Output the [X, Y] coordinate of the center of the cell containing the given text.  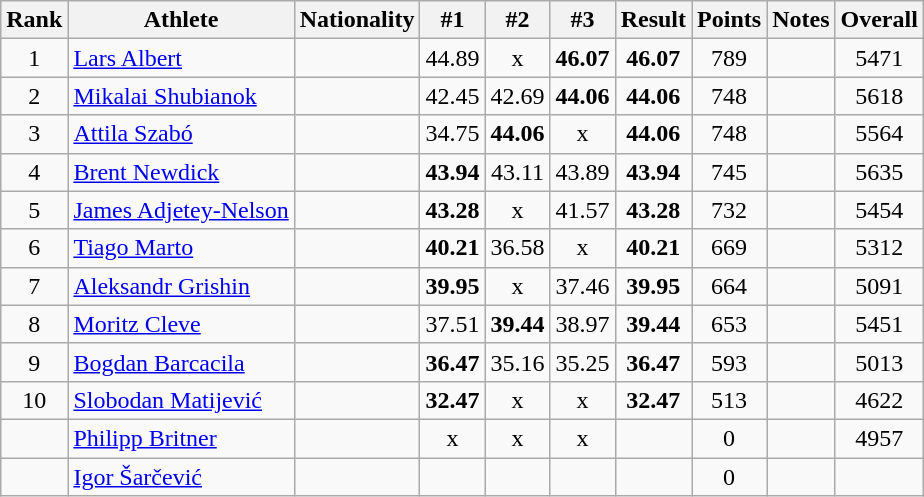
Notes [801, 20]
732 [730, 210]
Aleksandr Grishin [181, 286]
6 [34, 248]
5635 [879, 172]
Attila Szabó [181, 134]
Overall [879, 20]
#1 [452, 20]
5564 [879, 134]
Philipp Britner [181, 438]
5451 [879, 324]
43.11 [518, 172]
#3 [582, 20]
Points [730, 20]
#2 [518, 20]
593 [730, 362]
35.25 [582, 362]
Lars Albert [181, 58]
James Adjetey-Nelson [181, 210]
2 [34, 96]
Brent Newdick [181, 172]
5091 [879, 286]
653 [730, 324]
5471 [879, 58]
Tiago Marto [181, 248]
513 [730, 400]
Mikalai Shubianok [181, 96]
42.45 [452, 96]
43.89 [582, 172]
Bogdan Barcacila [181, 362]
44.89 [452, 58]
3 [34, 134]
Nationality [357, 20]
669 [730, 248]
5454 [879, 210]
38.97 [582, 324]
5312 [879, 248]
Igor Šarčević [181, 477]
Athlete [181, 20]
745 [730, 172]
4 [34, 172]
35.16 [518, 362]
Rank [34, 20]
36.58 [518, 248]
5 [34, 210]
10 [34, 400]
5618 [879, 96]
Moritz Cleve [181, 324]
37.46 [582, 286]
664 [730, 286]
Slobodan Matijević [181, 400]
5013 [879, 362]
37.51 [452, 324]
1 [34, 58]
8 [34, 324]
4957 [879, 438]
42.69 [518, 96]
Result [653, 20]
7 [34, 286]
41.57 [582, 210]
9 [34, 362]
34.75 [452, 134]
4622 [879, 400]
789 [730, 58]
